Detect which cell encompasses the target text, then output its (x, y) center coordinate. 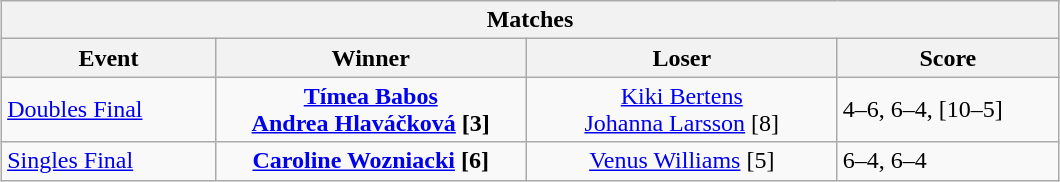
Kiki Bertens Johanna Larsson [8] (682, 110)
Matches (530, 20)
Loser (682, 58)
6–4, 6–4 (948, 161)
Caroline Wozniacki [6] (370, 161)
Singles Final (109, 161)
Score (948, 58)
Venus Williams [5] (682, 161)
Doubles Final (109, 110)
Event (109, 58)
Tímea Babos Andrea Hlaváčková [3] (370, 110)
4–6, 6–4, [10–5] (948, 110)
Winner (370, 58)
